Provide the (x, y) coordinate of the cell's center where the given text is located.  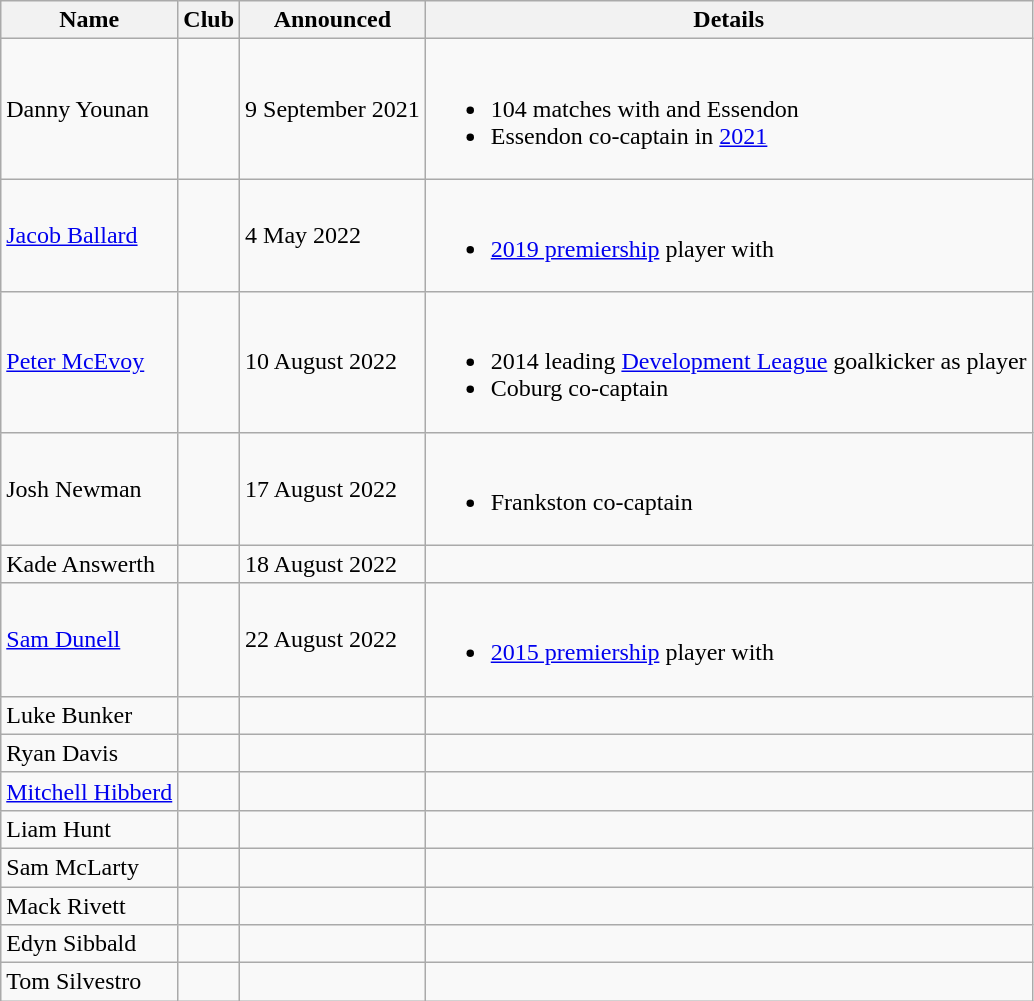
2015 premiership player with (728, 640)
Peter McEvoy (90, 362)
Edyn Sibbald (90, 944)
Announced (333, 20)
22 August 2022 (333, 640)
10 August 2022 (333, 362)
2014 leading Development League goalkicker as playerCoburg co-captain (728, 362)
17 August 2022 (333, 488)
Luke Bunker (90, 715)
Danny Younan (90, 109)
18 August 2022 (333, 564)
4 May 2022 (333, 236)
Mitchell Hibberd (90, 791)
Liam Hunt (90, 829)
Ryan Davis (90, 753)
Mack Rivett (90, 905)
Name (90, 20)
Jacob Ballard (90, 236)
9 September 2021 (333, 109)
Tom Silvestro (90, 982)
Kade Answerth (90, 564)
Details (728, 20)
104 matches with and EssendonEssendon co-captain in 2021 (728, 109)
Frankston co-captain (728, 488)
Sam McLarty (90, 867)
Club (209, 20)
Sam Dunell (90, 640)
Josh Newman (90, 488)
2019 premiership player with (728, 236)
